Find where the given text appears and provide that cell's center as (X, Y) coordinate. 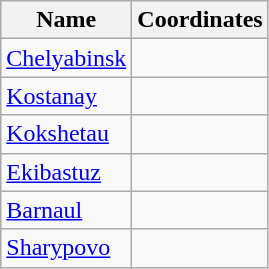
Barnaul (66, 210)
Coordinates (200, 20)
Kokshetau (66, 134)
Kostanay (66, 96)
Name (66, 20)
Sharypovo (66, 248)
Ekibastuz (66, 172)
Chelyabinsk (66, 58)
